Identify which cell holds the provided text, then report its [x, y] central coordinate. 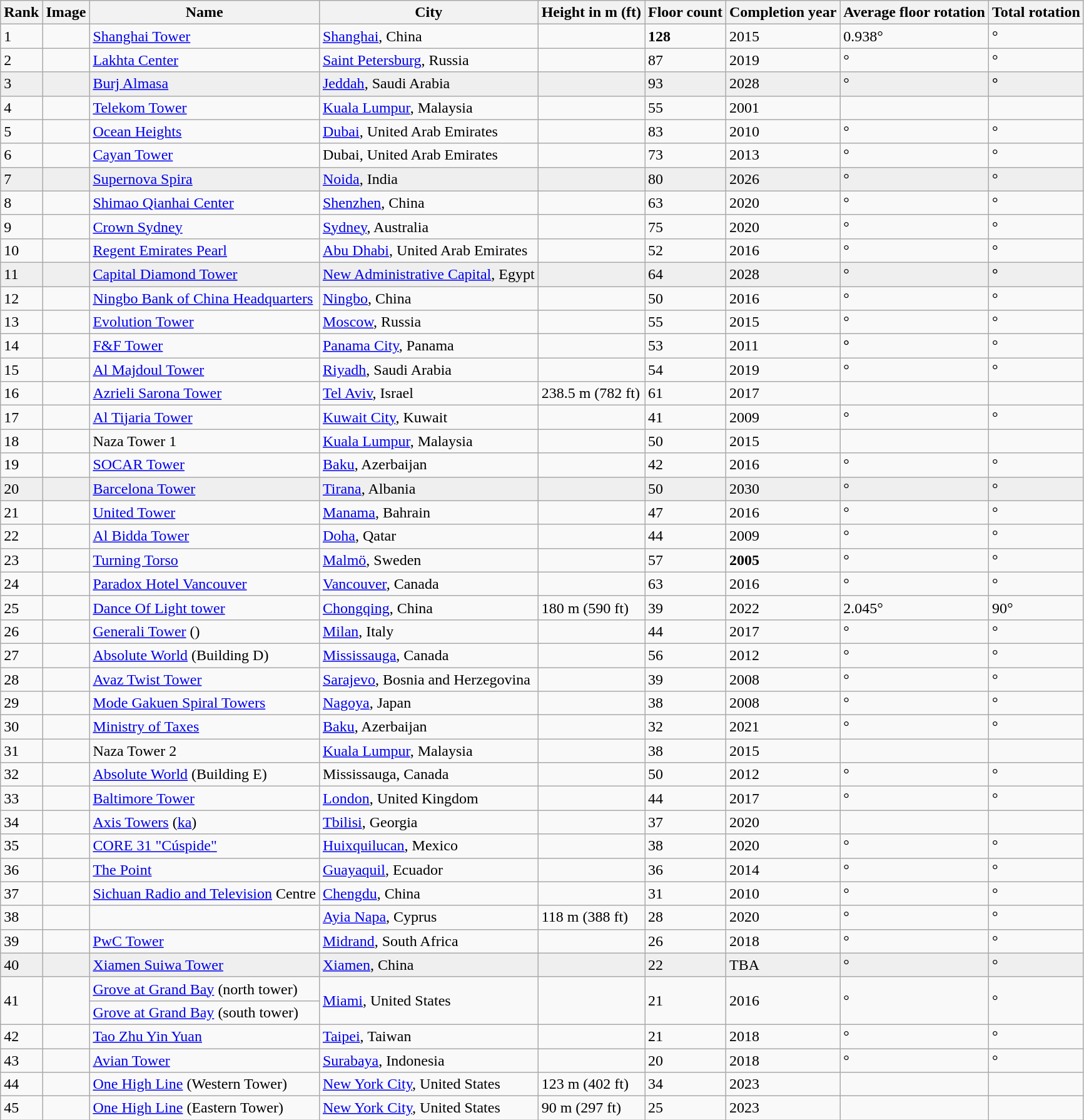
Sydney, Australia [428, 227]
Chongqing, China [428, 608]
29 [21, 703]
180 m (590 ft) [591, 608]
2.045° [914, 608]
Paradox Hotel Vancouver [205, 584]
Avaz Twist Tower [205, 679]
Burj Almasa [205, 84]
Baltimore Tower [205, 798]
Turning Torso [205, 560]
Floor count [685, 13]
2021 [783, 727]
Al Tijaria Tower [205, 417]
64 [685, 274]
87 [685, 60]
93 [685, 84]
Cayan Tower [205, 155]
61 [685, 394]
2013 [783, 155]
United Tower [205, 512]
118 m (388 ft) [591, 917]
Tao Zhu Yin Yuan [205, 1036]
Abu Dhabi, United Arab Emirates [428, 250]
2030 [783, 489]
128 [685, 36]
Evolution Tower [205, 322]
Kuwait City, Kuwait [428, 417]
Tbilisi, Georgia [428, 822]
Ayia Napa, Cyprus [428, 917]
Height in m (ft) [591, 13]
Al Majdoul Tower [205, 370]
5 [21, 131]
43 [21, 1061]
75 [685, 227]
Absolute World (Building E) [205, 775]
Al Bidda Tower [205, 536]
New Administrative Capital, Egypt [428, 274]
Noida, India [428, 179]
Ningbo Bank of China Headquarters [205, 298]
F&F Tower [205, 346]
London, United Kingdom [428, 798]
Shanghai, China [428, 36]
90 m (297 ft) [591, 1108]
Lakhta Center [205, 60]
2005 [783, 560]
Completion year [783, 13]
33 [21, 798]
Supernova Spira [205, 179]
Moscow, Russia [428, 322]
Miami, United States [428, 1000]
19 [21, 465]
Taipei, Taiwan [428, 1036]
Dance Of Light tower [205, 608]
8 [21, 203]
83 [685, 131]
16 [21, 394]
Nagoya, Japan [428, 703]
SOCAR Tower [205, 465]
12 [21, 298]
23 [21, 560]
Mode Gakuen Spiral Towers [205, 703]
Riyadh, Saudi Arabia [428, 370]
Image [66, 13]
14 [21, 346]
Crown Sydney [205, 227]
Naza Tower 2 [205, 751]
PwC Tower [205, 941]
2 [21, 60]
Surabaya, Indonesia [428, 1061]
238.5 m (782 ft) [591, 394]
3 [21, 84]
One High Line (Western Tower) [205, 1084]
Total rotation [1036, 13]
30 [21, 727]
18 [21, 441]
City [428, 13]
Azrieli Sarona Tower [205, 394]
Ningbo, China [428, 298]
Midrand, South Africa [428, 941]
2026 [783, 179]
Huixquilucan, Mexico [428, 846]
Ministry of Taxes [205, 727]
90° [1036, 608]
CORE 31 "Cúspide" [205, 846]
1 [21, 36]
9 [21, 227]
Vancouver, Canada [428, 584]
56 [685, 655]
Xiamen Suiwa Tower [205, 965]
45 [21, 1108]
6 [21, 155]
17 [21, 417]
Chengdu, China [428, 893]
2011 [783, 346]
35 [21, 846]
13 [21, 322]
53 [685, 346]
7 [21, 179]
Guayaquil, Ecuador [428, 870]
The Point [205, 870]
24 [21, 584]
Doha, Qatar [428, 536]
10 [21, 250]
2022 [783, 608]
Regent Emirates Pearl [205, 250]
TBA [783, 965]
Sichuan Radio and Television Centre [205, 893]
47 [685, 512]
Barcelona Tower [205, 489]
Shenzhen, China [428, 203]
80 [685, 179]
54 [685, 370]
Rank [21, 13]
Xiamen, China [428, 965]
Axis Towers (ka) [205, 822]
123 m (402 ft) [591, 1084]
27 [21, 655]
Telekom Tower [205, 108]
2001 [783, 108]
Avian Tower [205, 1061]
Shimao Qianhai Center [205, 203]
40 [21, 965]
Average floor rotation [914, 13]
4 [21, 108]
Sarajevo, Bosnia and Herzegovina [428, 679]
Ocean Heights [205, 131]
Grove at Grand Bay (south tower) [205, 1012]
52 [685, 250]
Jeddah, Saudi Arabia [428, 84]
57 [685, 560]
Capital Diamond Tower [205, 274]
Panama City, Panama [428, 346]
0.938° [914, 36]
11 [21, 274]
Tel Aviv, Israel [428, 394]
Absolute World (Building D) [205, 655]
Generali Tower () [205, 631]
Shanghai Tower [205, 36]
Saint Petersburg, Russia [428, 60]
Naza Tower 1 [205, 441]
2014 [783, 870]
Grove at Grand Bay (north tower) [205, 989]
Milan, Italy [428, 631]
Name [205, 13]
Tirana, Albania [428, 489]
One High Line (Eastern Tower) [205, 1108]
15 [21, 370]
Manama, Bahrain [428, 512]
73 [685, 155]
Malmö, Sweden [428, 560]
